Scan for the cell matching the given text and deliver its [X, Y] coordinate at center. 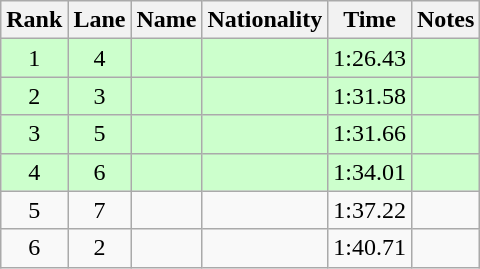
1:31.58 [370, 96]
1:26.43 [370, 58]
Name [166, 20]
Time [370, 20]
Rank [34, 20]
Lane [100, 20]
Notes [445, 20]
7 [100, 210]
Nationality [265, 20]
1:34.01 [370, 172]
1 [34, 58]
1:40.71 [370, 248]
1:37.22 [370, 210]
1:31.66 [370, 134]
